For the text-containing cell, return its midpoint in [x, y] coordinate format. 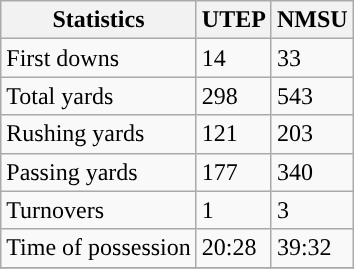
121 [234, 134]
33 [312, 58]
Turnovers [99, 210]
1 [234, 210]
203 [312, 134]
NMSU [312, 20]
39:32 [312, 248]
Total yards [99, 96]
3 [312, 210]
14 [234, 58]
UTEP [234, 20]
First downs [99, 58]
Rushing yards [99, 134]
Passing yards [99, 172]
20:28 [234, 248]
543 [312, 96]
Time of possession [99, 248]
340 [312, 172]
298 [234, 96]
177 [234, 172]
Statistics [99, 20]
